Provide the (X, Y) coordinate of the cell's center where the given text is located.  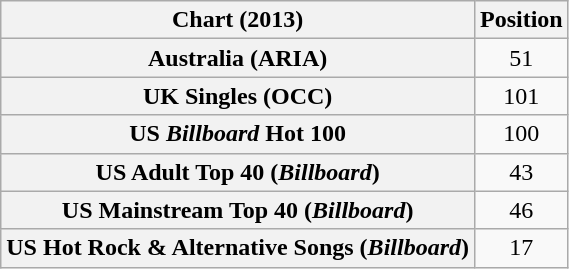
US Mainstream Top 40 (Billboard) (238, 210)
46 (521, 210)
100 (521, 134)
Position (521, 20)
US Hot Rock & Alternative Songs (Billboard) (238, 248)
101 (521, 96)
US Adult Top 40 (Billboard) (238, 172)
43 (521, 172)
US Billboard Hot 100 (238, 134)
Australia (ARIA) (238, 58)
Chart (2013) (238, 20)
UK Singles (OCC) (238, 96)
51 (521, 58)
17 (521, 248)
